Detect which cell encompasses the target text, then output its [X, Y] center coordinate. 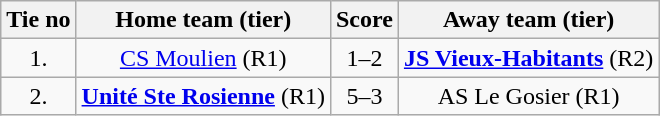
Tie no [38, 20]
AS Le Gosier (R1) [528, 96]
1–2 [364, 58]
Score [364, 20]
1. [38, 58]
CS Moulien (R1) [203, 58]
Unité Ste Rosienne (R1) [203, 96]
Away team (tier) [528, 20]
5–3 [364, 96]
Home team (tier) [203, 20]
2. [38, 96]
JS Vieux-Habitants (R2) [528, 58]
